Locate the cell with the specified text and output its (x, y) center coordinate. 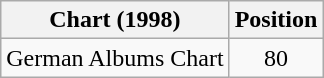
80 (276, 58)
Position (276, 20)
Chart (1998) (115, 20)
German Albums Chart (115, 58)
